Extract the [X, Y] coordinate from the center of the cell holding the provided text.  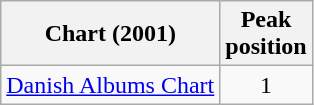
1 [266, 85]
Chart (2001) [110, 34]
Danish Albums Chart [110, 85]
Peakposition [266, 34]
